Scan for the cell matching the given text and deliver its (x, y) coordinate at center. 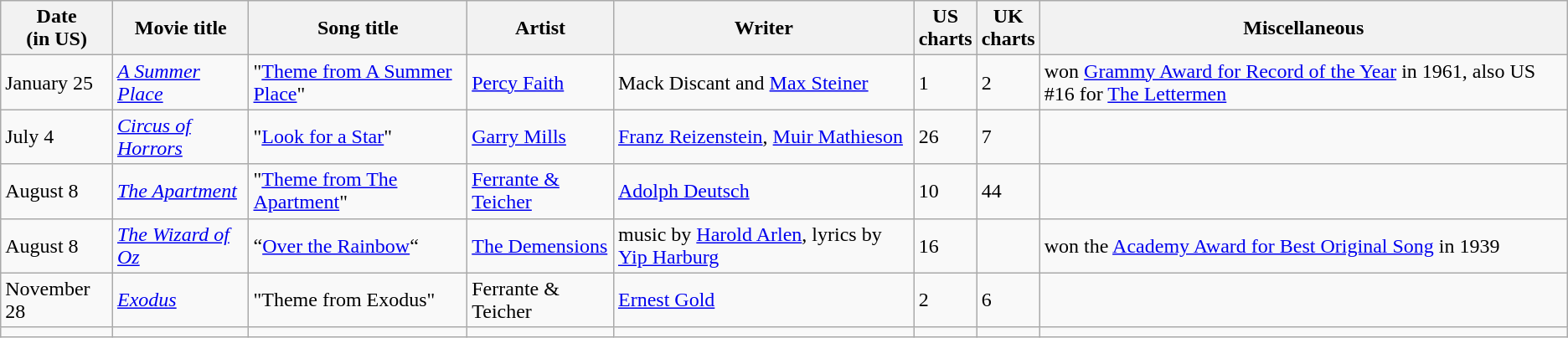
UKcharts (1008, 28)
Date(in US) (57, 28)
Garry Mills (541, 137)
January 25 (57, 82)
1 (945, 82)
Adolph Deutsch (764, 191)
Percy Faith (541, 82)
Ernest Gold (764, 300)
November 28 (57, 300)
Miscellaneous (1303, 28)
July 4 (57, 137)
US charts (945, 28)
won Grammy Award for Record of the Year in 1961, also US #16 for The Lettermen (1303, 82)
Writer (764, 28)
A Summer Place (180, 82)
"Theme from A Summer Place" (358, 82)
Song title (358, 28)
“Over the Rainbow“ (358, 246)
Movie title (180, 28)
The Apartment (180, 191)
"Theme from Exodus" (358, 300)
16 (945, 246)
10 (945, 191)
"Look for a Star" (358, 137)
Mack Discant and Max Steiner (764, 82)
Exodus (180, 300)
6 (1008, 300)
Circus of Horrors (180, 137)
Artist (541, 28)
7 (1008, 137)
26 (945, 137)
won the Academy Award for Best Original Song in 1939 (1303, 246)
Franz Reizenstein, Muir Mathieson (764, 137)
"Theme from The Apartment" (358, 191)
music by Harold Arlen, lyrics by Yip Harburg (764, 246)
The Wizard of Oz (180, 246)
44 (1008, 191)
The Demensions (541, 246)
